Detect which cell encompasses the target text, then output its (X, Y) center coordinate. 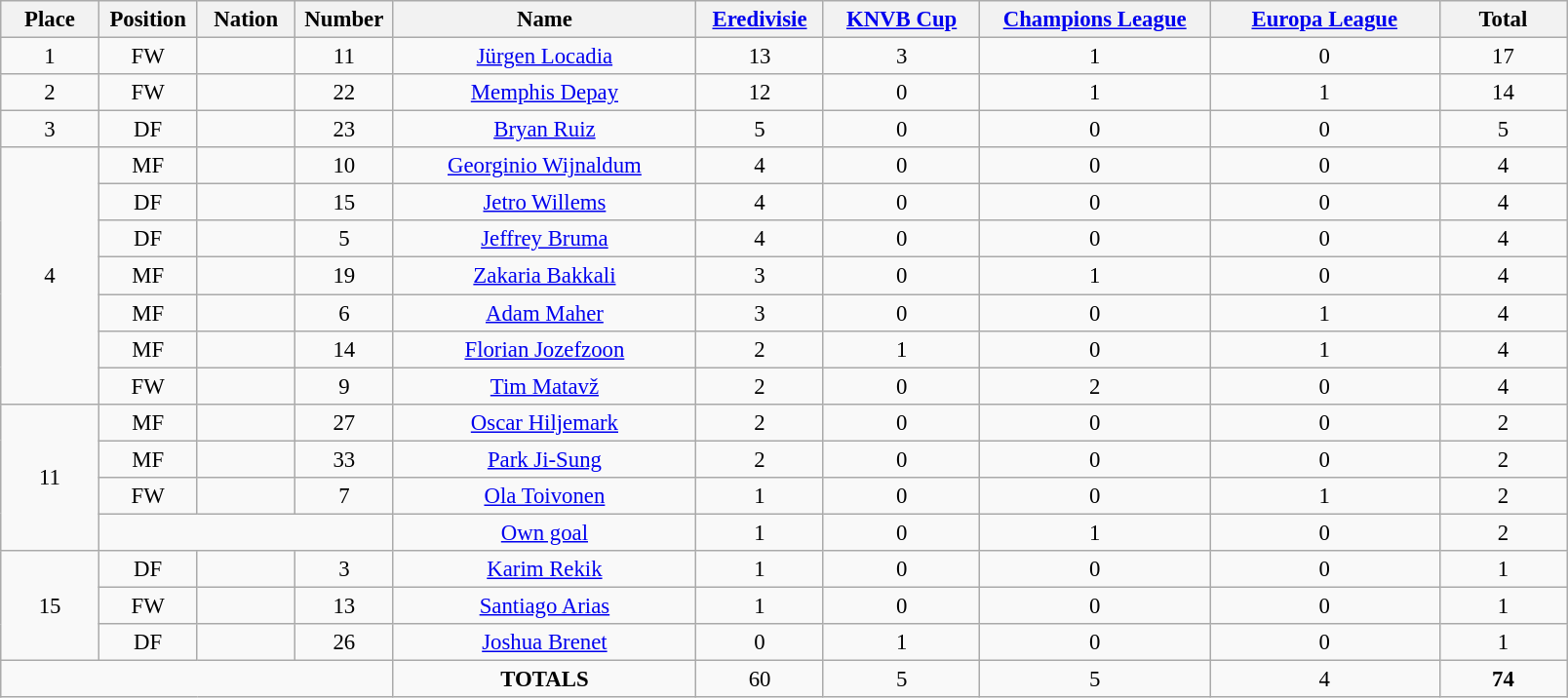
Total (1504, 19)
19 (345, 276)
74 (1504, 679)
Place (51, 19)
23 (345, 130)
Own goal (544, 532)
6 (345, 313)
Tim Matavž (544, 386)
Oscar Hiljemark (544, 422)
9 (345, 386)
22 (345, 93)
TOTALS (544, 679)
Jeffrey Bruma (544, 239)
Florian Jozefzoon (544, 349)
33 (345, 459)
Nation (246, 19)
Santiago Arias (544, 605)
Position (148, 19)
Joshua Brenet (544, 642)
Bryan Ruiz (544, 130)
10 (345, 166)
7 (345, 496)
Champions League (1095, 19)
Park Ji-Sung (544, 459)
17 (1504, 57)
Jürgen Locadia (544, 57)
Eredivisie (761, 19)
Georginio Wijnaldum (544, 166)
27 (345, 422)
Zakaria Bakkali (544, 276)
Jetro Willems (544, 203)
Memphis Depay (544, 93)
Adam Maher (544, 313)
Number (345, 19)
26 (345, 642)
Name (544, 19)
Ola Toivonen (544, 496)
Europa League (1324, 19)
12 (761, 93)
Karim Rekik (544, 569)
KNVB Cup (901, 19)
60 (761, 679)
